Identify which cell holds the provided text, then report its [x, y] central coordinate. 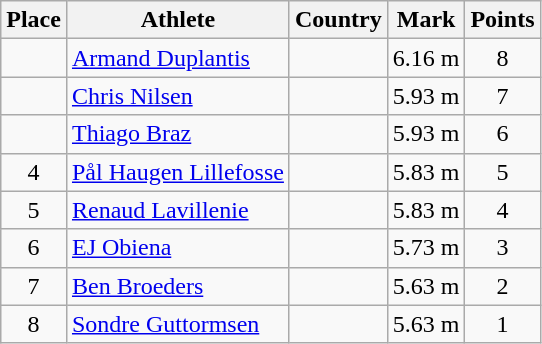
EJ Obiena [178, 248]
2 [502, 286]
3 [502, 248]
Ben Broeders [178, 286]
Mark [426, 20]
Chris Nilsen [178, 96]
5.73 m [426, 248]
Armand Duplantis [178, 58]
Sondre Guttormsen [178, 324]
Place [34, 20]
6.16 m [426, 58]
Renaud Lavillenie [178, 210]
1 [502, 324]
Thiago Braz [178, 134]
Pål Haugen Lillefosse [178, 172]
Country [338, 20]
Athlete [178, 20]
Points [502, 20]
